Capture the cell that displays the provided text and extract its (x, y) central coordinate. 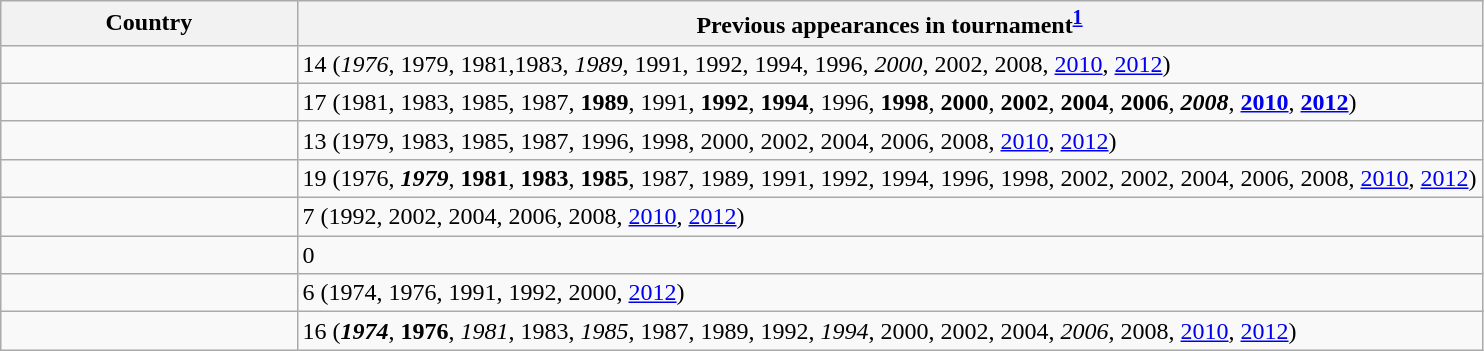
7 (1992, 2002, 2004, 2006, 2008, 2010, 2012) (890, 217)
19 (1976, 1979, 1981, 1983, 1985, 1987, 1989, 1991, 1992, 1994, 1996, 1998, 2002, 2002, 2004, 2006, 2008, 2010, 2012) (890, 178)
17 (1981, 1983, 1985, 1987, 1989, 1991, 1992, 1994, 1996, 1998, 2000, 2002, 2004, 2006, 2008, 2010, 2012) (890, 102)
Country (149, 24)
6 (1974, 1976, 1991, 1992, 2000, 2012) (890, 293)
Previous appearances in tournament1 (890, 24)
16 (1974, 1976, 1981, 1983, 1985, 1987, 1989, 1992, 1994, 2000, 2002, 2004, 2006, 2008, 2010, 2012) (890, 331)
14 (1976, 1979, 1981,1983, 1989, 1991, 1992, 1994, 1996, 2000, 2002, 2008, 2010, 2012) (890, 64)
0 (890, 255)
13 (1979, 1983, 1985, 1987, 1996, 1998, 2000, 2002, 2004, 2006, 2008, 2010, 2012) (890, 140)
